Locate the cell with the specified text and output its (x, y) center coordinate. 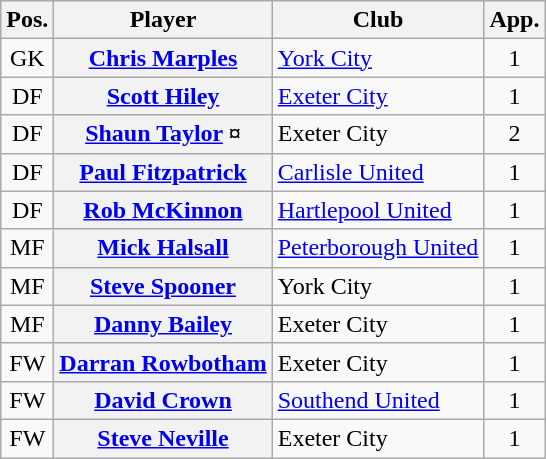
David Crown (163, 400)
Club (378, 20)
Southend United (378, 400)
Player (163, 20)
Rob McKinnon (163, 210)
Carlisle United (378, 172)
Pos. (28, 20)
Steve Neville (163, 438)
2 (514, 134)
GK (28, 58)
Paul Fitzpatrick (163, 172)
Scott Hiley (163, 96)
Chris Marples (163, 58)
Darran Rowbotham (163, 362)
Mick Halsall (163, 248)
Steve Spooner (163, 286)
Hartlepool United (378, 210)
Danny Bailey (163, 324)
Shaun Taylor ¤ (163, 134)
App. (514, 20)
Peterborough United (378, 248)
